Capture the cell that displays the provided text and extract its [X, Y] central coordinate. 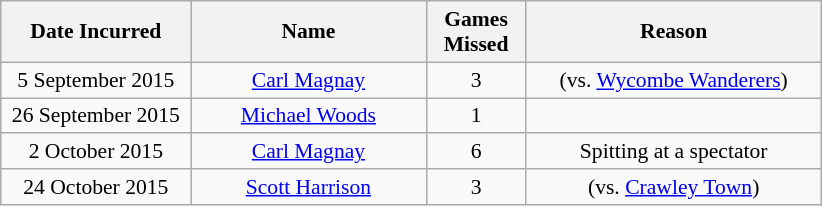
1 [476, 116]
2 October 2015 [96, 152]
Scott Harrison [308, 187]
Reason [674, 32]
Name [308, 32]
Michael Woods [308, 116]
(vs. Wycombe Wanderers) [674, 80]
26 September 2015 [96, 116]
Games Missed [476, 32]
24 October 2015 [96, 187]
Date Incurred [96, 32]
(vs. Crawley Town) [674, 187]
Spitting at a spectator [674, 152]
5 September 2015 [96, 80]
6 [476, 152]
